Pinpoint the cell where the given text exists, returning its [x, y] midpoint coordinate. 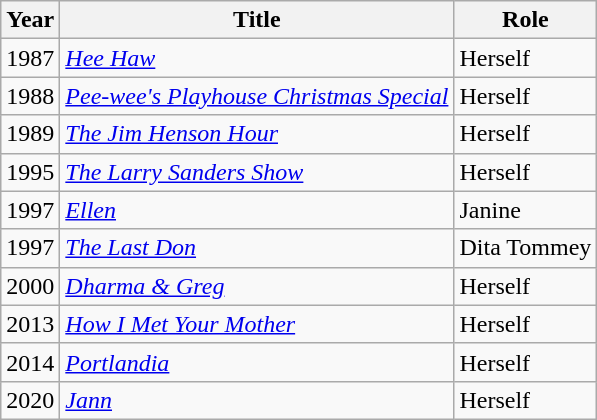
1989 [30, 134]
Hee Haw [257, 58]
The Last Don [257, 248]
How I Met Your Mother [257, 324]
2013 [30, 324]
1995 [30, 172]
Pee-wee's Playhouse Christmas Special [257, 96]
2000 [30, 286]
Dita Tommey [526, 248]
Jann [257, 400]
Dharma & Greg [257, 286]
Ellen [257, 210]
The Jim Henson Hour [257, 134]
Role [526, 20]
2014 [30, 362]
Janine [526, 210]
1988 [30, 96]
2020 [30, 400]
Portlandia [257, 362]
1987 [30, 58]
Title [257, 20]
Year [30, 20]
The Larry Sanders Show [257, 172]
